Identify which cell holds the provided text, then report its (x, y) central coordinate. 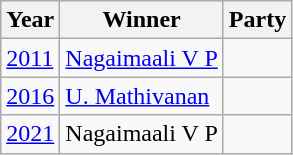
U. Mathivanan (142, 96)
2011 (30, 58)
Party (257, 20)
Year (30, 20)
Winner (142, 20)
2021 (30, 134)
2016 (30, 96)
